Return (X, Y) of the center of cell containing provided text 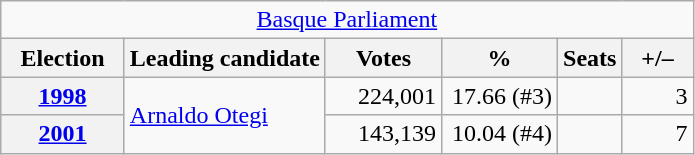
% (499, 58)
Arnaldo Otegi (224, 115)
+/– (658, 58)
17.66 (#3) (499, 96)
7 (658, 134)
224,001 (383, 96)
2001 (63, 134)
Seats (590, 58)
10.04 (#4) (499, 134)
Leading candidate (224, 58)
3 (658, 96)
143,139 (383, 134)
Votes (383, 58)
1998 (63, 96)
Election (63, 58)
Basque Parliament (347, 20)
